Extract the (X, Y) coordinate from the center of the cell holding the provided text.  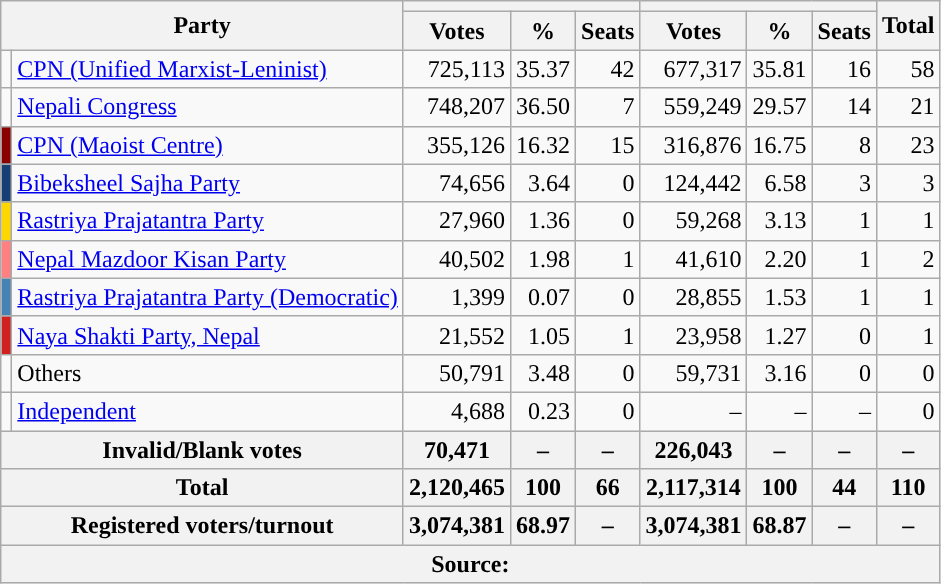
Others (208, 373)
66 (608, 488)
35.81 (780, 69)
7 (608, 107)
Source: (470, 564)
3.16 (780, 373)
35.37 (542, 69)
1.36 (542, 221)
CPN (Maoist Centre) (208, 145)
74,656 (456, 183)
4,688 (456, 411)
3.13 (780, 221)
Naya Shakti Party, Nepal (208, 335)
16.32 (542, 145)
21 (908, 107)
41,610 (694, 259)
Nepali Congress (208, 107)
2 (908, 259)
2.20 (780, 259)
1.05 (542, 335)
124,442 (694, 183)
725,113 (456, 69)
0.23 (542, 411)
1.53 (780, 297)
Rastriya Prajatantra Party (Democratic) (208, 297)
28,855 (694, 297)
68.97 (542, 526)
42 (608, 69)
21,552 (456, 335)
16.75 (780, 145)
Invalid/Blank votes (202, 449)
36.50 (542, 107)
559,249 (694, 107)
0.07 (542, 297)
Registered voters/turnout (202, 526)
2,117,314 (694, 488)
23,958 (694, 335)
1.27 (780, 335)
355,126 (456, 145)
748,207 (456, 107)
1.98 (542, 259)
15 (608, 145)
677,317 (694, 69)
27,960 (456, 221)
8 (844, 145)
6.58 (780, 183)
14 (844, 107)
58 (908, 69)
Independent (208, 411)
68.87 (780, 526)
CPN (Unified Marxist-Leninist) (208, 69)
Rastriya Prajatantra Party (208, 221)
3.48 (542, 373)
3.64 (542, 183)
40,502 (456, 259)
Bibeksheel Sajha Party (208, 183)
44 (844, 488)
110 (908, 488)
2,120,465 (456, 488)
Nepal Mazdoor Kisan Party (208, 259)
59,268 (694, 221)
50,791 (456, 373)
16 (844, 69)
29.57 (780, 107)
1,399 (456, 297)
Party (202, 26)
316,876 (694, 145)
70,471 (456, 449)
23 (908, 145)
226,043 (694, 449)
59,731 (694, 373)
